Return (x, y) of the center of cell containing provided text 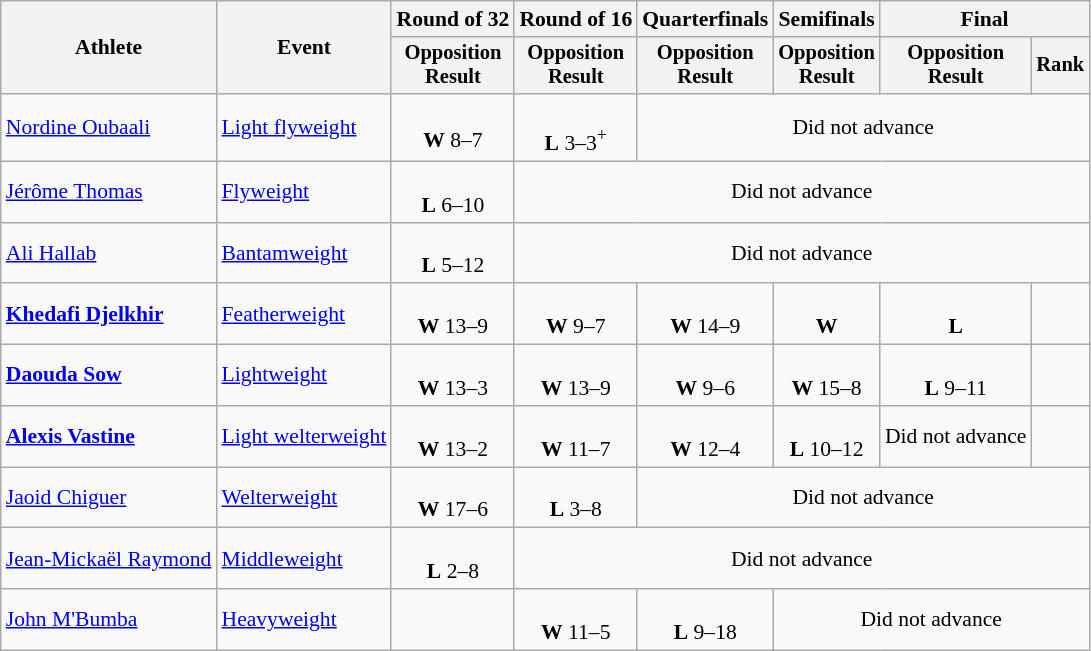
W 9–7 (576, 314)
Rank (1060, 66)
L 6–10 (452, 192)
W 11–5 (576, 620)
W 13–2 (452, 436)
Lightweight (304, 376)
L 3–8 (576, 498)
W 15–8 (826, 376)
W 8–7 (452, 128)
W 13–3 (452, 376)
L 3–3+ (576, 128)
Jaoid Chiguer (109, 498)
Light welterweight (304, 436)
W (826, 314)
W 14–9 (705, 314)
W 9–6 (705, 376)
Event (304, 48)
Middleweight (304, 558)
Jean-Mickaël Raymond (109, 558)
Nordine Oubaali (109, 128)
L (956, 314)
L 9–11 (956, 376)
L 10–12 (826, 436)
Round of 32 (452, 19)
Round of 16 (576, 19)
Featherweight (304, 314)
Bantamweight (304, 252)
Light flyweight (304, 128)
Flyweight (304, 192)
W 17–6 (452, 498)
L 5–12 (452, 252)
Athlete (109, 48)
Quarterfinals (705, 19)
L 2–8 (452, 558)
Alexis Vastine (109, 436)
W 12–4 (705, 436)
John M'Bumba (109, 620)
Daouda Sow (109, 376)
Ali Hallab (109, 252)
Welterweight (304, 498)
Khedafi Djelkhir (109, 314)
Final (984, 19)
Heavyweight (304, 620)
W 11–7 (576, 436)
L 9–18 (705, 620)
Jérôme Thomas (109, 192)
Semifinals (826, 19)
